Find where the given text appears and provide that cell's center as [X, Y] coordinate. 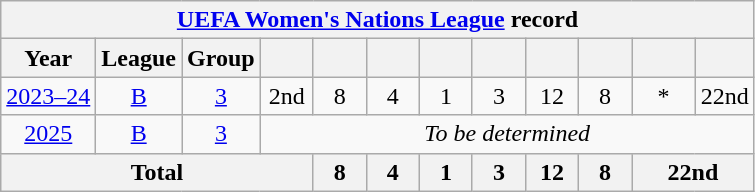
League [139, 58]
To be determined [507, 134]
Group [222, 58]
Total [158, 172]
2023–24 [48, 96]
UEFA Women's Nations League record [378, 20]
2025 [48, 134]
Year [48, 58]
* [664, 96]
2nd [286, 96]
